Output the (X, Y) coordinate of the center of the cell containing the given text.  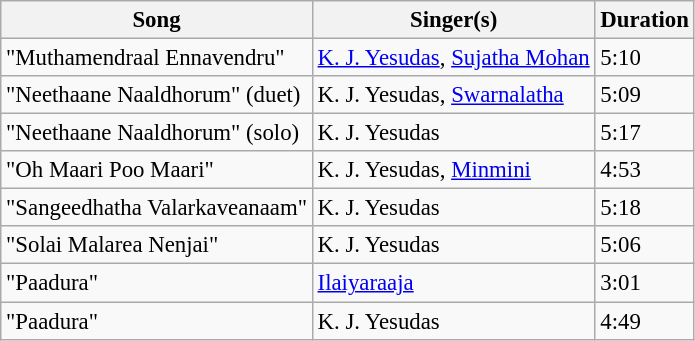
K. J. Yesudas, Swarnalatha (454, 95)
Singer(s) (454, 20)
"Oh Maari Poo Maari" (157, 170)
5:09 (644, 95)
Duration (644, 20)
4:49 (644, 321)
4:53 (644, 170)
"Solai Malarea Nenjai" (157, 245)
"Sangeedhatha Valarkaveanaam" (157, 208)
Song (157, 20)
Ilaiyaraaja (454, 283)
"Neethaane Naaldhorum" (solo) (157, 133)
3:01 (644, 283)
K. J. Yesudas, Minmini (454, 170)
5:18 (644, 208)
K. J. Yesudas, Sujatha Mohan (454, 58)
5:10 (644, 58)
"Muthamendraal Ennavendru" (157, 58)
5:17 (644, 133)
"Neethaane Naaldhorum" (duet) (157, 95)
5:06 (644, 245)
